Output the [X, Y] coordinate of the center of the cell containing the given text.  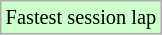
Fastest session lap [81, 17]
